Detect which cell encompasses the target text, then output its (x, y) center coordinate. 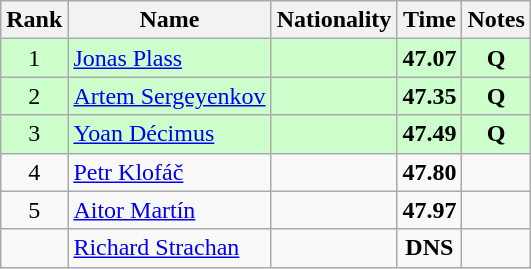
47.97 (430, 210)
47.49 (430, 134)
Jonas Plass (170, 58)
1 (34, 58)
47.07 (430, 58)
47.80 (430, 172)
3 (34, 134)
Artem Sergeyenkov (170, 96)
DNS (430, 248)
4 (34, 172)
Petr Klofáč (170, 172)
Rank (34, 20)
Yoan Décimus (170, 134)
Richard Strachan (170, 248)
2 (34, 96)
Aitor Martín (170, 210)
Name (170, 20)
47.35 (430, 96)
Time (430, 20)
Nationality (334, 20)
5 (34, 210)
Notes (496, 20)
